Pinpoint the cell where the given text exists, returning its [X, Y] midpoint coordinate. 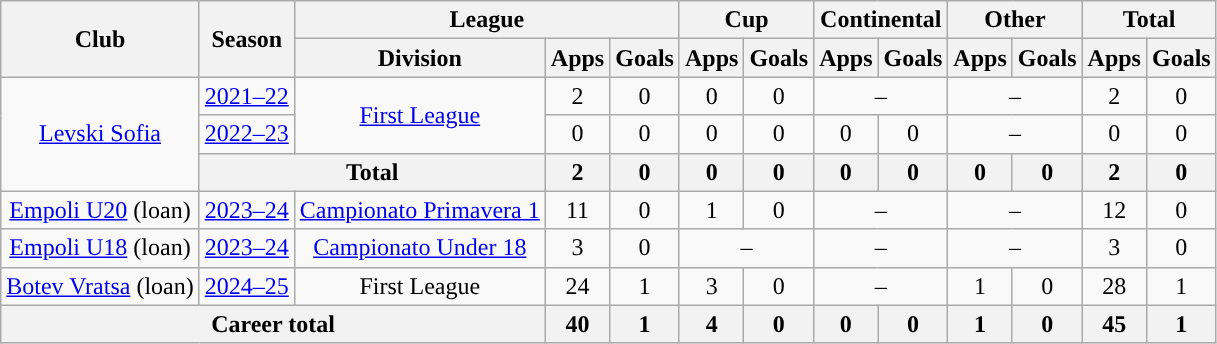
Empoli U20 (loan) [100, 210]
4 [711, 324]
Club [100, 39]
Levski Sofia [100, 134]
Season [246, 39]
Cup [746, 20]
Campionato Primavera 1 [420, 210]
Career total [274, 324]
Continental [881, 20]
11 [577, 210]
40 [577, 324]
2022–23 [246, 134]
45 [1114, 324]
28 [1114, 286]
12 [1114, 210]
Empoli U18 (loan) [100, 248]
2024–25 [246, 286]
Other [1015, 20]
24 [577, 286]
Division [420, 58]
2021–22 [246, 96]
League [486, 20]
Campionato Under 18 [420, 248]
Botev Vratsa (loan) [100, 286]
